Search for the cell housing the specified text and yield its (x, y) center coordinate. 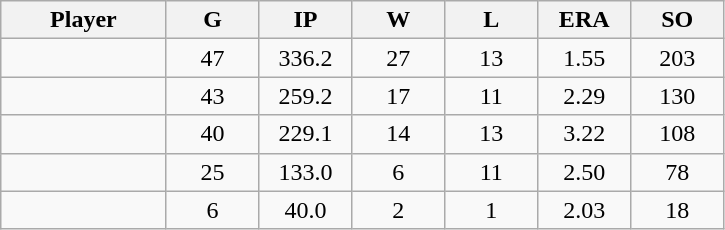
3.22 (584, 134)
40.0 (306, 210)
2 (398, 210)
1 (492, 210)
40 (212, 134)
47 (212, 58)
2.50 (584, 172)
17 (398, 96)
14 (398, 134)
108 (678, 134)
203 (678, 58)
IP (306, 20)
133.0 (306, 172)
2.29 (584, 96)
2.03 (584, 210)
18 (678, 210)
259.2 (306, 96)
W (398, 20)
27 (398, 58)
130 (678, 96)
229.1 (306, 134)
L (492, 20)
ERA (584, 20)
43 (212, 96)
Player (84, 20)
336.2 (306, 58)
G (212, 20)
25 (212, 172)
SO (678, 20)
78 (678, 172)
1.55 (584, 58)
